Extract the [x, y] coordinate from the center of the cell holding the provided text.  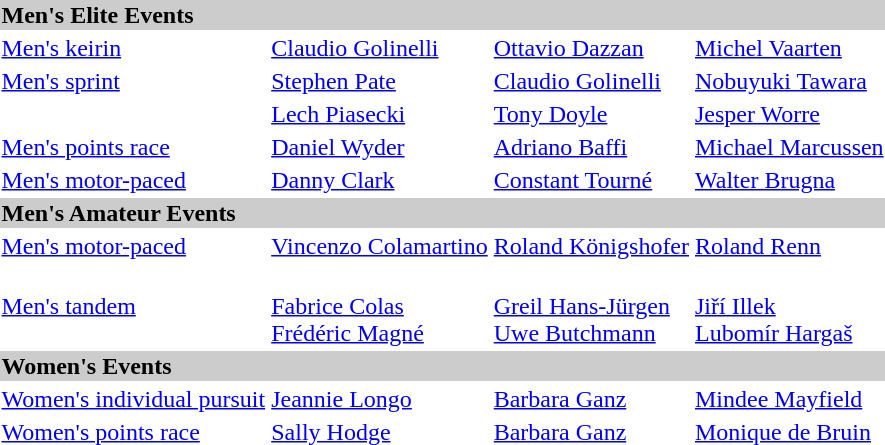
Men's Amateur Events [442, 213]
Ottavio Dazzan [591, 48]
Roland Königshofer [591, 246]
Constant Tourné [591, 180]
Fabrice Colas Frédéric Magné [380, 306]
Adriano Baffi [591, 147]
Men's keirin [134, 48]
Jeannie Longo [380, 399]
Greil Hans-Jürgen Uwe Butchmann [591, 306]
Men's tandem [134, 306]
Tony Doyle [591, 114]
Daniel Wyder [380, 147]
Men's sprint [134, 81]
Men's Elite Events [442, 15]
Men's points race [134, 147]
Women's individual pursuit [134, 399]
Barbara Ganz [591, 399]
Danny Clark [380, 180]
Vincenzo Colamartino [380, 246]
Stephen Pate [380, 81]
Lech Piasecki [380, 114]
Women's Events [442, 366]
